Find where the given text appears and provide that cell's center as (X, Y) coordinate. 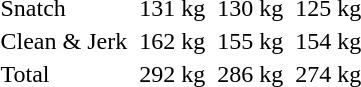
155 kg (250, 41)
162 kg (172, 41)
